Determine the (X, Y) coordinate at the center of the cell enclosing the given text.  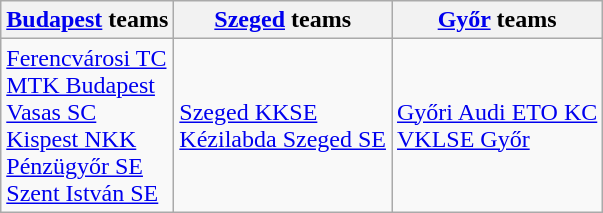
Budapest teams (88, 20)
Ferencvárosi TCMTK BudapestVasas SCKispest NKKPénzügyőr SESzent István SE (88, 126)
Győr teams (498, 20)
Szeged teams (283, 20)
Győri Audi ETO KCVKLSE Győr (498, 126)
Szeged KKSEKézilabda Szeged SE (283, 126)
